Search for the cell housing the specified text and yield its [X, Y] center coordinate. 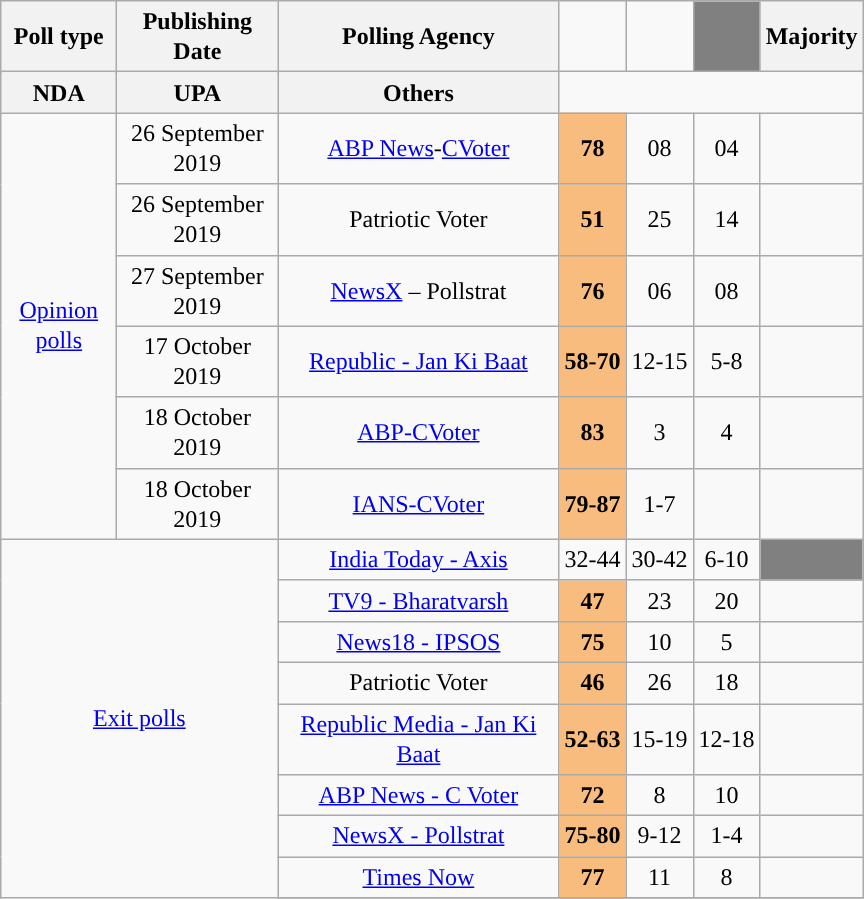
1-4 [726, 836]
06 [660, 290]
17 October 2019 [198, 362]
IANS-CVoter [418, 504]
ABP News - C Voter [418, 796]
15-19 [660, 740]
4 [726, 432]
14 [726, 220]
27 September 2019 [198, 290]
30-42 [660, 560]
Times Now [418, 878]
ABP News-CVoter [418, 148]
Poll type [59, 36]
NDA [59, 92]
12-18 [726, 740]
77 [592, 878]
26 [660, 682]
Others [418, 92]
52-63 [592, 740]
UPA [198, 92]
51 [592, 220]
TV9 - Bharatvarsh [418, 600]
79-87 [592, 504]
76 [592, 290]
78 [592, 148]
Republic Media - Jan Ki Baat [418, 740]
58-70 [592, 362]
Publishing Date [198, 36]
9-12 [660, 836]
Opinion polls [59, 326]
1-7 [660, 504]
Republic - Jan Ki Baat [418, 362]
72 [592, 796]
12-15 [660, 362]
Majority [812, 36]
Exit polls [140, 718]
NewsX - Pollstrat [418, 836]
India Today - Axis [418, 560]
75 [592, 642]
47 [592, 600]
25 [660, 220]
23 [660, 600]
News18 - IPSOS [418, 642]
11 [660, 878]
32-44 [592, 560]
20 [726, 600]
04 [726, 148]
46 [592, 682]
3 [660, 432]
ABP-CVoter [418, 432]
5 [726, 642]
18 [726, 682]
NewsX – Pollstrat [418, 290]
83 [592, 432]
5-8 [726, 362]
Polling Agency [418, 36]
75-80 [592, 836]
6-10 [726, 560]
